Output the (X, Y) coordinate of the center of the cell containing the given text.  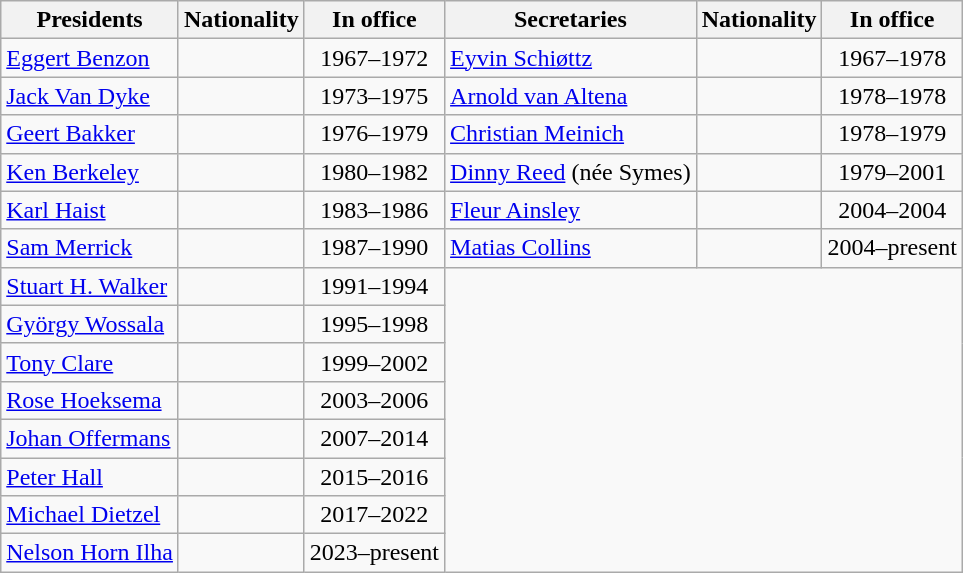
Secretaries (571, 20)
Fleur Ainsley (571, 210)
1999–2002 (374, 362)
Peter Hall (90, 477)
Ken Berkeley (90, 172)
2003–2006 (374, 400)
Jack Van Dyke (90, 96)
Arnold van Altena (571, 96)
2007–2014 (374, 438)
1978–1979 (892, 134)
György Wossala (90, 324)
Nelson Horn Ilha (90, 553)
Johan Offermans (90, 438)
1979–2001 (892, 172)
Michael Dietzel (90, 515)
Eggert Benzon (90, 58)
1973–1975 (374, 96)
2004–2004 (892, 210)
1976–1979 (374, 134)
2015–2016 (374, 477)
1978–1978 (892, 96)
Presidents (90, 20)
1983–1986 (374, 210)
2023–present (374, 553)
1967–1978 (892, 58)
Christian Meinich (571, 134)
Stuart H. Walker (90, 286)
Rose Hoeksema (90, 400)
Matias Collins (571, 248)
1991–1994 (374, 286)
Geert Bakker (90, 134)
Karl Haist (90, 210)
2004–present (892, 248)
1995–1998 (374, 324)
1967–1972 (374, 58)
Dinny Reed (née Symes) (571, 172)
Eyvin Schiøttz (571, 58)
Tony Clare (90, 362)
Sam Merrick (90, 248)
1987–1990 (374, 248)
2017–2022 (374, 515)
1980–1982 (374, 172)
